Pinpoint the cell where the given text exists, returning its [x, y] midpoint coordinate. 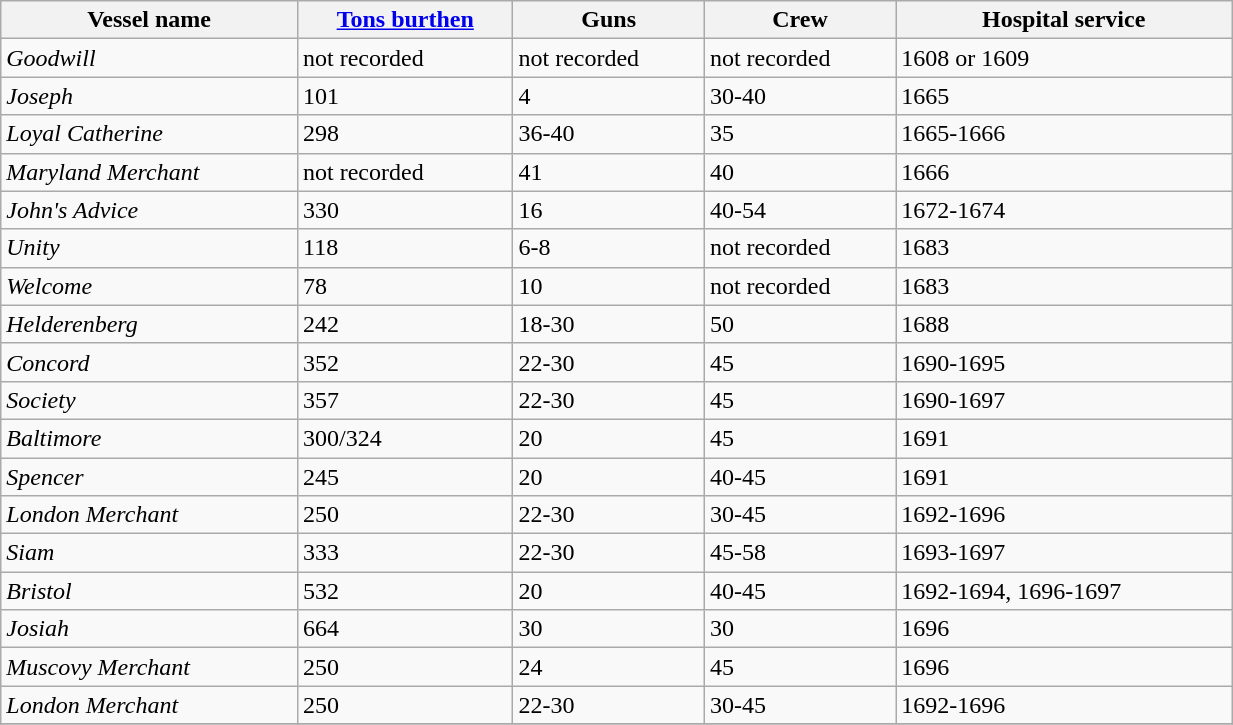
16 [608, 210]
1688 [1064, 324]
298 [404, 134]
Unity [150, 248]
Vessel name [150, 20]
30-40 [800, 96]
1690-1695 [1064, 362]
357 [404, 400]
1608 or 1609 [1064, 58]
24 [608, 667]
36-40 [608, 134]
Loyal Catherine [150, 134]
Hospital service [1064, 20]
18-30 [608, 324]
Joseph [150, 96]
Siam [150, 553]
352 [404, 362]
245 [404, 477]
Crew [800, 20]
1690-1697 [1064, 400]
Helderenberg [150, 324]
Josiah [150, 629]
242 [404, 324]
Bristol [150, 591]
1693-1697 [1064, 553]
1665 [1064, 96]
Concord [150, 362]
1672-1674 [1064, 210]
Society [150, 400]
Muscovy Merchant [150, 667]
1666 [1064, 172]
50 [800, 324]
40 [800, 172]
6-8 [608, 248]
Welcome [150, 286]
10 [608, 286]
John's Advice [150, 210]
664 [404, 629]
Tons burthen [404, 20]
78 [404, 286]
118 [404, 248]
1692-1694, 1696-1697 [1064, 591]
41 [608, 172]
40-54 [800, 210]
300/324 [404, 438]
Goodwill [150, 58]
45-58 [800, 553]
35 [800, 134]
532 [404, 591]
4 [608, 96]
101 [404, 96]
333 [404, 553]
Baltimore [150, 438]
1665-1666 [1064, 134]
Maryland Merchant [150, 172]
Spencer [150, 477]
Guns [608, 20]
330 [404, 210]
